Return the [X, Y] coordinate for the center point of the cell that contains the specified text.  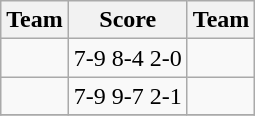
Score [128, 20]
7-9 8-4 2-0 [128, 58]
7-9 9-7 2-1 [128, 96]
